For the text-containing cell, return its midpoint in (X, Y) coordinate format. 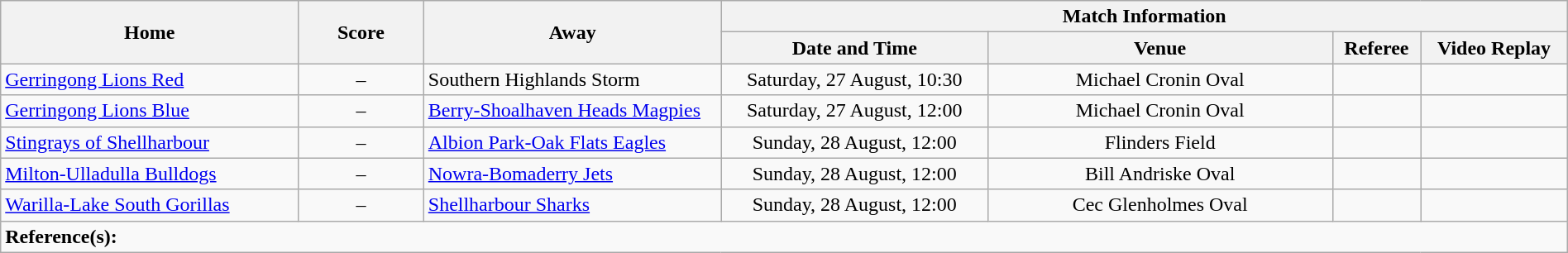
Referee (1376, 48)
Reference(s): (784, 236)
Nowra-Bomaderry Jets (572, 174)
Gerringong Lions Red (150, 79)
Date and Time (854, 48)
Warilla-Lake South Gorillas (150, 205)
Saturday, 27 August, 12:00 (854, 111)
Gerringong Lions Blue (150, 111)
Match Information (1145, 17)
Score (361, 32)
Saturday, 27 August, 10:30 (854, 79)
Southern Highlands Storm (572, 79)
Albion Park-Oak Flats Eagles (572, 142)
Away (572, 32)
Milton-Ulladulla Bulldogs (150, 174)
Flinders Field (1159, 142)
Video Replay (1494, 48)
Shellharbour Sharks (572, 205)
Cec Glenholmes Oval (1159, 205)
Home (150, 32)
Stingrays of Shellharbour (150, 142)
Venue (1159, 48)
Berry-Shoalhaven Heads Magpies (572, 111)
Bill Andriske Oval (1159, 174)
